Capture the cell that displays the provided text and extract its (X, Y) central coordinate. 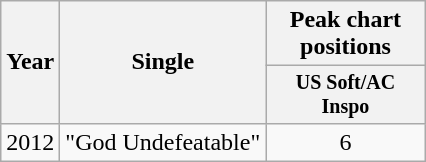
Peak chart positions (346, 34)
"God Undefeatable" (163, 142)
Year (30, 62)
6 (346, 142)
Single (163, 62)
US Soft/AC Inspo (346, 94)
2012 (30, 142)
